Extract the (x, y) coordinate from the center of the cell holding the provided text.  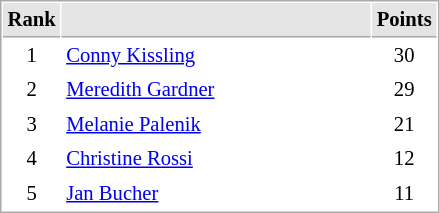
4 (32, 158)
3 (32, 124)
Rank (32, 20)
30 (404, 56)
12 (404, 158)
Conny Kissling (216, 56)
Jan Bucher (216, 194)
21 (404, 124)
1 (32, 56)
5 (32, 194)
Meredith Gardner (216, 90)
Melanie Palenik (216, 124)
11 (404, 194)
2 (32, 90)
Points (404, 20)
Christine Rossi (216, 158)
29 (404, 90)
